Detect which cell encompasses the target text, then output its [X, Y] center coordinate. 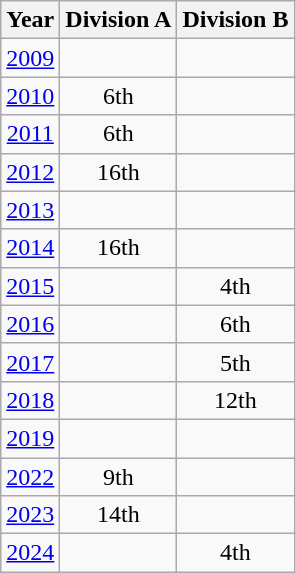
12th [236, 400]
2014 [30, 248]
2019 [30, 438]
2017 [30, 362]
2023 [30, 515]
2012 [30, 172]
5th [236, 362]
2016 [30, 324]
Division B [236, 20]
2015 [30, 286]
2010 [30, 96]
2013 [30, 210]
2009 [30, 58]
14th [118, 515]
2024 [30, 553]
Year [30, 20]
9th [118, 477]
2022 [30, 477]
2011 [30, 134]
Division A [118, 20]
2018 [30, 400]
